Determine the [x, y] coordinate at the center of the cell enclosing the given text.  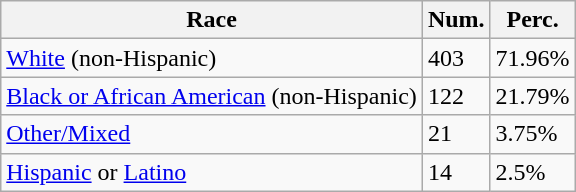
403 [456, 58]
White (non-Hispanic) [212, 58]
71.96% [532, 58]
Hispanic or Latino [212, 172]
Perc. [532, 20]
14 [456, 172]
Num. [456, 20]
21.79% [532, 96]
21 [456, 134]
2.5% [532, 172]
3.75% [532, 134]
Other/Mixed [212, 134]
122 [456, 96]
Race [212, 20]
Black or African American (non-Hispanic) [212, 96]
